Return the (X, Y) coordinate for the center point of the cell that contains the specified text.  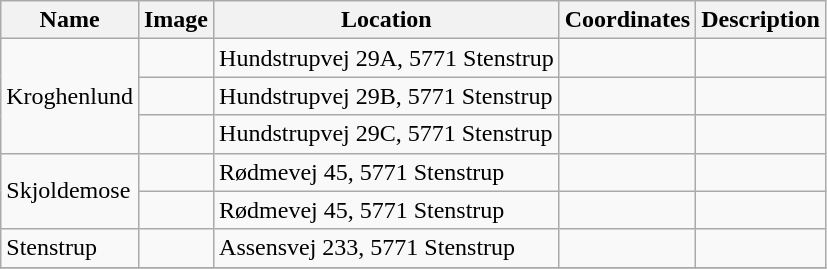
Skjoldemose (70, 191)
Stenstrup (70, 248)
Hundstrupvej 29C, 5771 Stenstrup (387, 134)
Hundstrupvej 29A, 5771 Stenstrup (387, 58)
Description (761, 20)
Coordinates (627, 20)
Assensvej 233, 5771 Stenstrup (387, 248)
Location (387, 20)
Name (70, 20)
Image (176, 20)
Hundstrupvej 29B, 5771 Stenstrup (387, 96)
Kroghenlund (70, 96)
